From the cell containing the given text, extract its center point as (x, y) coordinate. 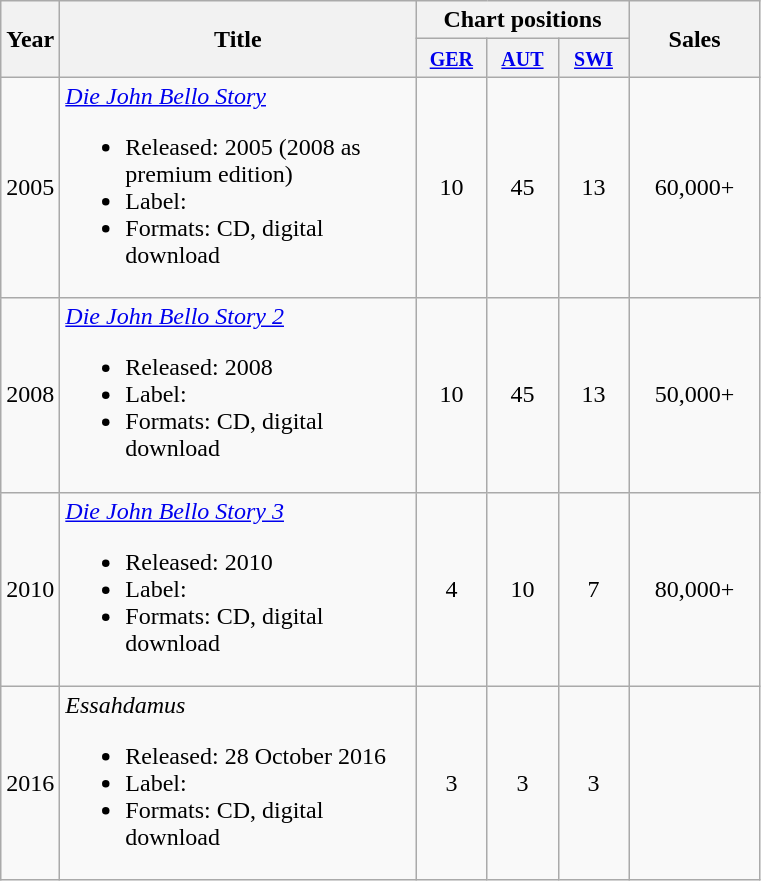
50,000+ (694, 395)
80,000+ (694, 589)
2008 (30, 395)
2005 (30, 188)
Chart positions (522, 20)
4 (452, 589)
Year (30, 39)
2010 (30, 589)
EssahdamusReleased: 28 October 2016Label:Formats: CD, digital download (238, 783)
7 (594, 589)
Die John Bello StoryReleased: 2005 (2008 as premium edition)Label:Formats: CD, digital download (238, 188)
60,000+ (694, 188)
GER (452, 58)
Sales (694, 39)
Die John Bello Story 3Released: 2010Label:Formats: CD, digital download (238, 589)
Die John Bello Story 2Released: 2008Label:Formats: CD, digital download (238, 395)
2016 (30, 783)
SWI (594, 58)
Title (238, 39)
AUT (522, 58)
